Return [x, y] of the center of cell containing provided text 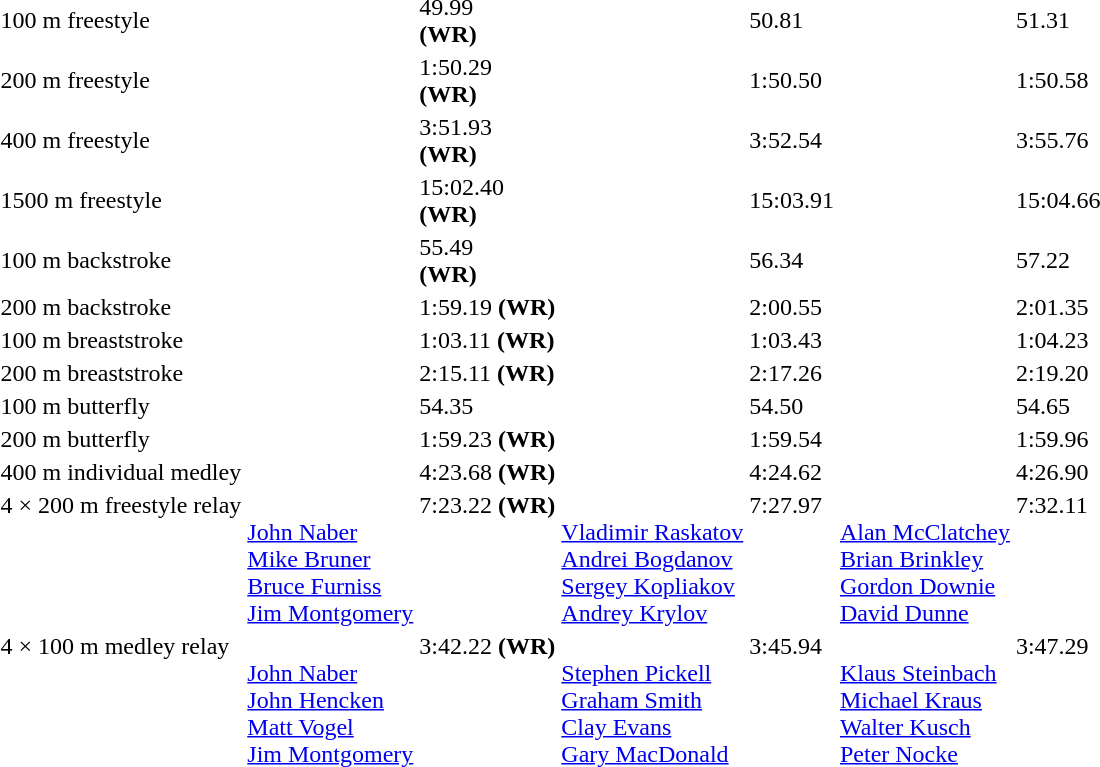
4:24.62 [792, 472]
55.49 (WR) [488, 260]
54.50 [792, 406]
3:51.93 (WR) [488, 140]
1:03.11 (WR) [488, 340]
2:00.55 [792, 307]
1:50.50 [792, 80]
Vladimir RaskatovAndrei BogdanovSergey KopliakovAndrey Krylov [652, 559]
1:50.29 (WR) [488, 80]
56.34 [792, 260]
4:23.68 (WR) [488, 472]
7:27.97 [792, 559]
1:59.23 (WR) [488, 439]
3:52.54 [792, 140]
1:59.54 [792, 439]
15:03.91 [792, 200]
2:17.26 [792, 373]
1:03.43 [792, 340]
John NaberMike BrunerBruce FurnissJim Montgomery [330, 559]
2:15.11 (WR) [488, 373]
1:59.19 (WR) [488, 307]
Alan McClatcheyBrian BrinkleyGordon DownieDavid Dunne [924, 559]
7:23.22 (WR) [488, 559]
15:02.40 (WR) [488, 200]
54.35 [488, 406]
